Find where the given text appears and provide that cell's center as (X, Y) coordinate. 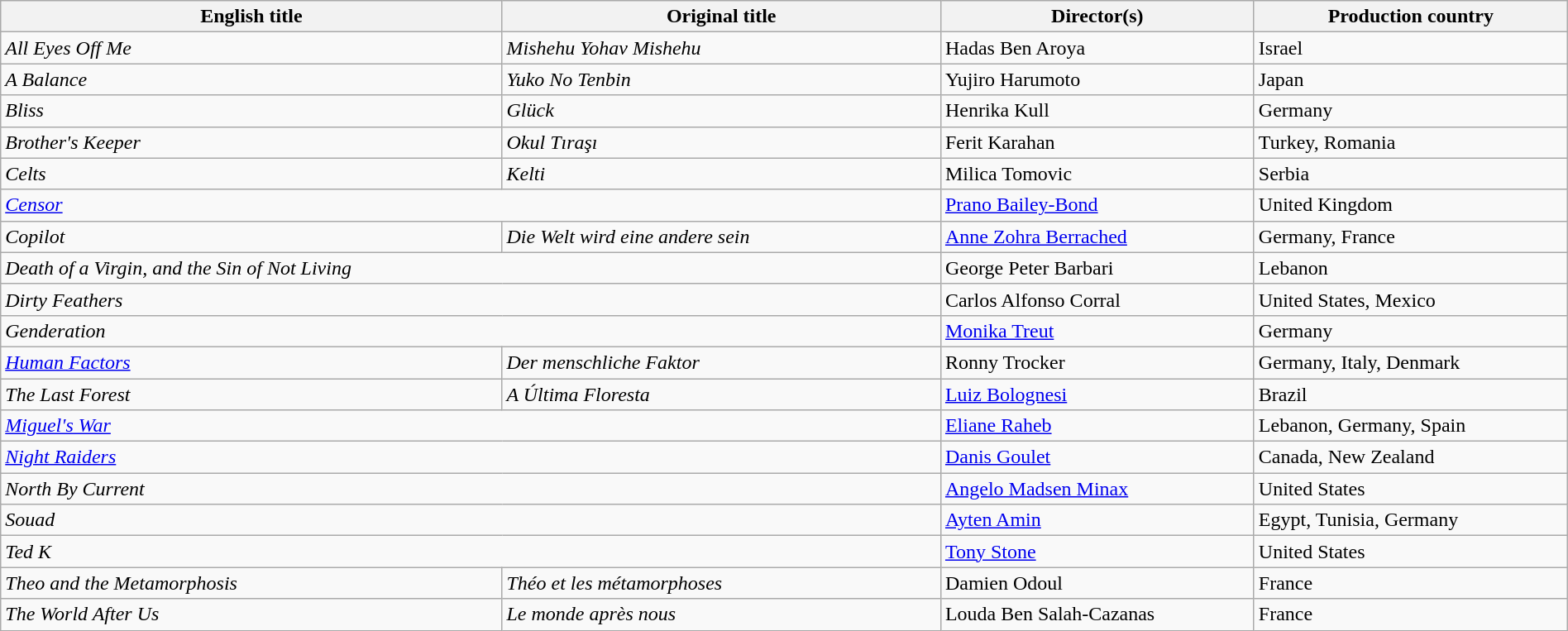
Director(s) (1097, 17)
Genderation (471, 331)
Night Raiders (471, 457)
Henrika Kull (1097, 111)
Censor (471, 205)
Turkey, Romania (1411, 142)
Miguel's War (471, 426)
Hadas Ben Aroya (1097, 48)
Angelo Madsen Minax (1097, 489)
Anne Zohra Berrached (1097, 237)
Kelti (721, 174)
Théo et les métamorphoses (721, 583)
A Balance (251, 79)
Lebanon (1411, 268)
George Peter Barbari (1097, 268)
Theo and the Metamorphosis (251, 583)
Human Factors (251, 362)
Tony Stone (1097, 552)
Yuko No Tenbin (721, 79)
Israel (1411, 48)
Copilot (251, 237)
Yujiro Harumoto (1097, 79)
United States, Mexico (1411, 299)
Ayten Amin (1097, 520)
Bliss (251, 111)
Dirty Feathers (471, 299)
Luiz Bolognesi (1097, 394)
Production country (1411, 17)
All Eyes Off Me (251, 48)
Death of a Virgin, and the Sin of Not Living (471, 268)
Celts (251, 174)
Original title (721, 17)
Ferit Karahan (1097, 142)
United Kingdom (1411, 205)
Glück (721, 111)
The Last Forest (251, 394)
Danis Goulet (1097, 457)
Ronny Trocker (1097, 362)
Damien Odoul (1097, 583)
Brazil (1411, 394)
A Última Floresta (721, 394)
Canada, New Zealand (1411, 457)
Milica Tomovic (1097, 174)
Prano Bailey-Bond (1097, 205)
English title (251, 17)
Die Welt wird eine andere sein (721, 237)
Lebanon, Germany, Spain (1411, 426)
North By Current (471, 489)
Der menschliche Faktor (721, 362)
The World After Us (251, 614)
Le monde après nous (721, 614)
Monika Treut (1097, 331)
Ted K (471, 552)
Egypt, Tunisia, Germany (1411, 520)
Mishehu Yohav Mishehu (721, 48)
Germany, France (1411, 237)
Serbia (1411, 174)
Okul Tıraşı (721, 142)
Eliane Raheb (1097, 426)
Souad (471, 520)
Germany, Italy, Denmark (1411, 362)
Carlos Alfonso Corral (1097, 299)
Brother's Keeper (251, 142)
Japan (1411, 79)
Louda Ben Salah-Cazanas (1097, 614)
